Search for the cell housing the specified text and yield its [X, Y] center coordinate. 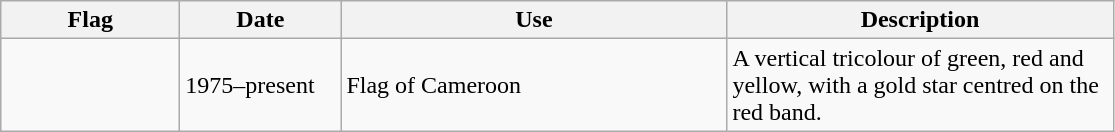
1975–present [260, 85]
Flag [90, 20]
Flag of Cameroon [534, 85]
Date [260, 20]
Description [920, 20]
A vertical tricolour of green, red and yellow, with a gold star centred on the red band. [920, 85]
Use [534, 20]
